For the text-containing cell, return its midpoint in (x, y) coordinate format. 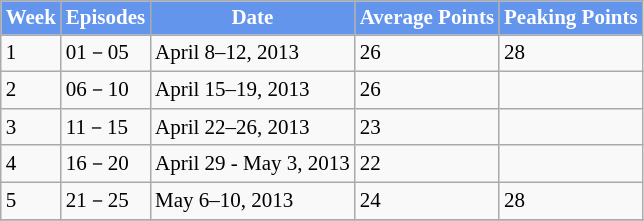
24 (427, 200)
5 (31, 200)
4 (31, 164)
Episodes (106, 18)
01－05 (106, 54)
1 (31, 54)
16－20 (106, 164)
3 (31, 126)
May 6–10, 2013 (252, 200)
Week (31, 18)
21－25 (106, 200)
Average Points (427, 18)
April 8–12, 2013 (252, 54)
April 22–26, 2013 (252, 126)
2 (31, 90)
April 15–19, 2013 (252, 90)
11－15 (106, 126)
Date (252, 18)
06－10 (106, 90)
22 (427, 164)
Peaking Points (571, 18)
April 29 - May 3, 2013 (252, 164)
23 (427, 126)
